Locate the cell with the specified text and output its [x, y] center coordinate. 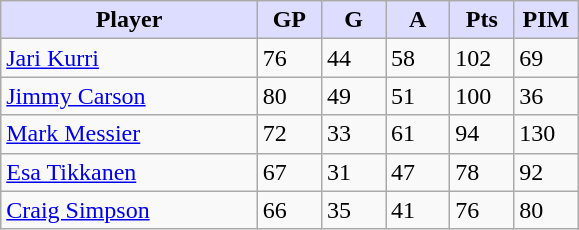
Pts [482, 20]
36 [546, 96]
61 [418, 134]
130 [546, 134]
47 [418, 172]
A [418, 20]
41 [418, 210]
100 [482, 96]
92 [546, 172]
PIM [546, 20]
Craig Simpson [130, 210]
33 [353, 134]
66 [289, 210]
GP [289, 20]
49 [353, 96]
58 [418, 58]
94 [482, 134]
Esa Tikkanen [130, 172]
51 [418, 96]
69 [546, 58]
31 [353, 172]
78 [482, 172]
Player [130, 20]
67 [289, 172]
72 [289, 134]
Jari Kurri [130, 58]
G [353, 20]
35 [353, 210]
Jimmy Carson [130, 96]
Mark Messier [130, 134]
102 [482, 58]
44 [353, 58]
